Scan for the cell matching the given text and deliver its (x, y) coordinate at center. 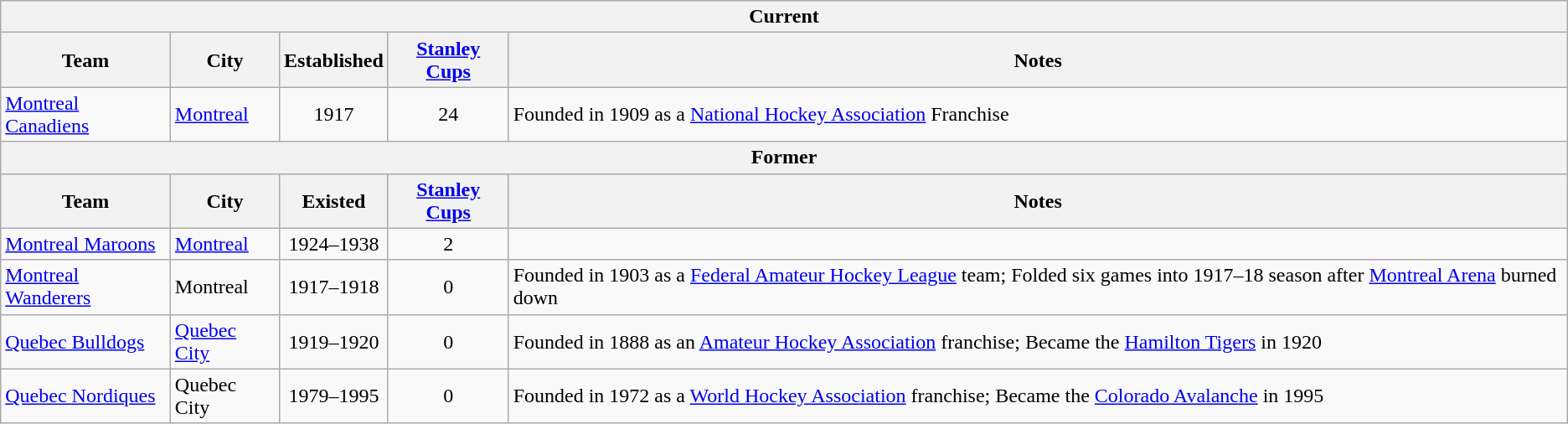
Quebec Bulldogs (85, 342)
1919–1920 (334, 342)
Founded in 1909 as a National Hockey Association Franchise (1038, 114)
Current (784, 17)
Montreal Wanderers (85, 287)
Montreal Canadiens (85, 114)
24 (448, 114)
1979–1995 (334, 396)
1917–1918 (334, 287)
Existed (334, 201)
Former (784, 158)
Founded in 1903 as a Federal Amateur Hockey League team; Folded six games into 1917–18 season after Montreal Arena burned down (1038, 287)
2 (448, 244)
Founded in 1888 as an Amateur Hockey Association franchise; Became the Hamilton Tigers in 1920 (1038, 342)
1924–1938 (334, 244)
Established (334, 60)
Founded in 1972 as a World Hockey Association franchise; Became the Colorado Avalanche in 1995 (1038, 396)
Montreal Maroons (85, 244)
Quebec Nordiques (85, 396)
1917 (334, 114)
